For the text-containing cell, return its midpoint in (X, Y) coordinate format. 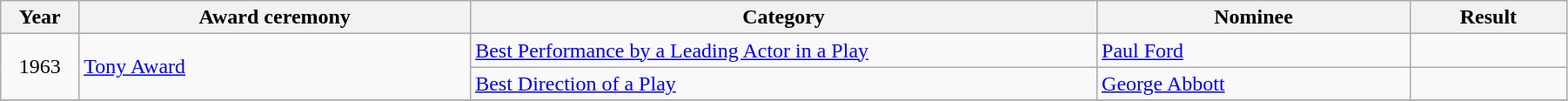
Best Direction of a Play (784, 84)
Category (784, 17)
Tony Award (275, 67)
Award ceremony (275, 17)
Year (40, 17)
Result (1488, 17)
Best Performance by a Leading Actor in a Play (784, 50)
1963 (40, 67)
George Abbott (1254, 84)
Paul Ford (1254, 50)
Nominee (1254, 17)
